Find where the given text appears and provide that cell's center as [X, Y] coordinate. 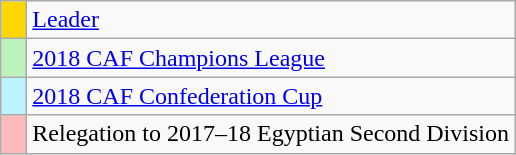
Leader [271, 20]
2018 CAF Confederation Cup [271, 96]
Relegation to 2017–18 Egyptian Second Division [271, 134]
2018 CAF Champions League [271, 58]
